Pinpoint the cell where the given text exists, returning its [x, y] midpoint coordinate. 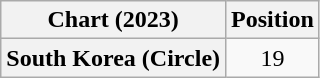
Chart (2023) [114, 20]
South Korea (Circle) [114, 58]
19 [273, 58]
Position [273, 20]
